Find where the given text appears and provide that cell's center as [X, Y] coordinate. 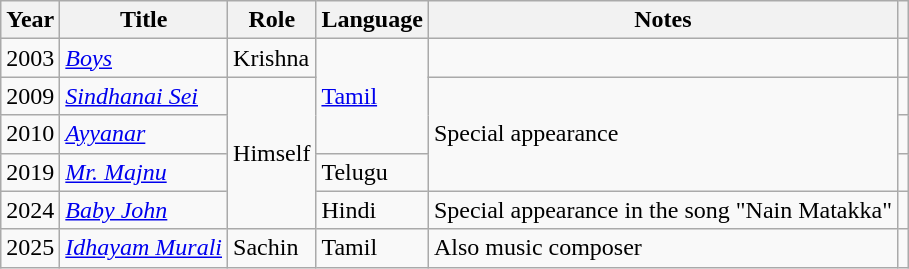
Notes [662, 20]
Boys [144, 58]
2019 [30, 172]
Year [30, 20]
Telugu [372, 172]
Himself [272, 153]
Baby John [144, 210]
Language [372, 20]
Special appearance in the song "Nain Matakka" [662, 210]
Krishna [272, 58]
2025 [30, 248]
Role [272, 20]
2003 [30, 58]
Title [144, 20]
Ayyanar [144, 134]
2010 [30, 134]
Also music composer [662, 248]
Idhayam Murali [144, 248]
Hindi [372, 210]
Special appearance [662, 134]
2009 [30, 96]
Mr. Majnu [144, 172]
Sachin [272, 248]
2024 [30, 210]
Sindhanai Sei [144, 96]
